Locate the cell with the specified text and output its (x, y) center coordinate. 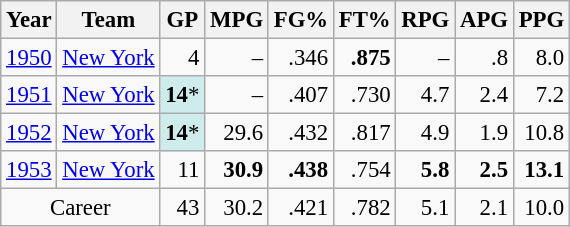
30.2 (237, 208)
.8 (484, 58)
FG% (300, 20)
43 (182, 208)
.407 (300, 95)
RPG (426, 20)
11 (182, 170)
2.1 (484, 208)
30.9 (237, 170)
.438 (300, 170)
1.9 (484, 133)
Team (108, 20)
13.1 (541, 170)
.875 (364, 58)
10.8 (541, 133)
5.8 (426, 170)
APG (484, 20)
4.7 (426, 95)
10.0 (541, 208)
29.6 (237, 133)
.421 (300, 208)
FT% (364, 20)
8.0 (541, 58)
Career (80, 208)
1951 (29, 95)
.432 (300, 133)
.817 (364, 133)
GP (182, 20)
5.1 (426, 208)
1952 (29, 133)
2.4 (484, 95)
MPG (237, 20)
4 (182, 58)
.754 (364, 170)
2.5 (484, 170)
Year (29, 20)
7.2 (541, 95)
1953 (29, 170)
PPG (541, 20)
1950 (29, 58)
.346 (300, 58)
.730 (364, 95)
.782 (364, 208)
4.9 (426, 133)
